Locate the cell with the specified text and output its (x, y) center coordinate. 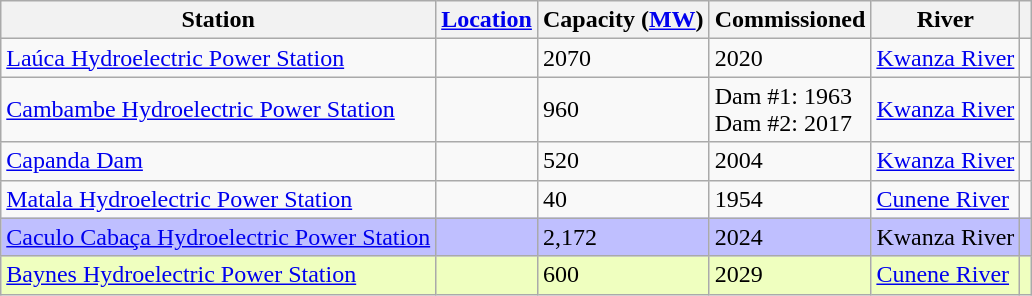
Cambambe Hydroelectric Power Station (218, 110)
Baynes Hydroelectric Power Station (218, 275)
Dam #1: 1963Dam #2: 2017 (790, 110)
Capanda Dam (218, 161)
2004 (790, 161)
River (946, 20)
Laúca Hydroelectric Power Station (218, 58)
2,172 (623, 237)
Caculo Cabaça Hydroelectric Power Station (218, 237)
40 (623, 199)
Location (487, 20)
2024 (790, 237)
Capacity (MW) (623, 20)
520 (623, 161)
2029 (790, 275)
960 (623, 110)
600 (623, 275)
Matala Hydroelectric Power Station (218, 199)
2070 (623, 58)
1954 (790, 199)
Commissioned (790, 20)
2020 (790, 58)
Station (218, 20)
